Identify which cell holds the provided text, then report its (X, Y) central coordinate. 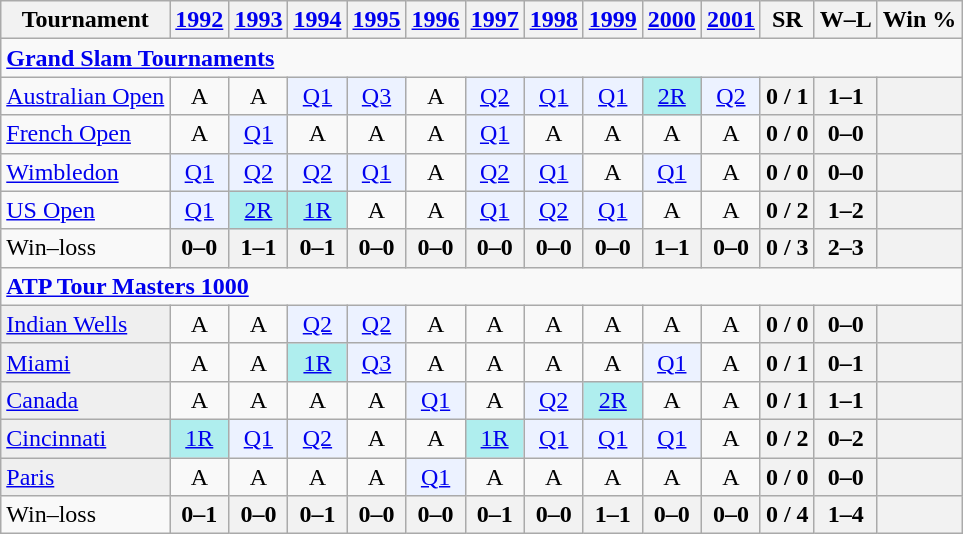
Miami (86, 362)
2001 (730, 20)
1992 (200, 20)
Wimbledon (86, 172)
French Open (86, 134)
Cincinnati (86, 438)
US Open (86, 210)
1993 (258, 20)
1–2 (846, 210)
1998 (554, 20)
0 / 4 (787, 515)
Canada (86, 400)
Win % (920, 20)
0 / 3 (787, 248)
Paris (86, 477)
ATP Tour Masters 1000 (482, 286)
1996 (436, 20)
0–2 (846, 438)
2000 (672, 20)
SR (787, 20)
2–3 (846, 248)
1997 (494, 20)
1994 (318, 20)
Grand Slam Tournaments (482, 58)
W–L (846, 20)
1995 (376, 20)
1999 (612, 20)
Indian Wells (86, 324)
Australian Open (86, 96)
Tournament (86, 20)
1–4 (846, 515)
